From the cell containing the given text, extract its center point as [X, Y] coordinate. 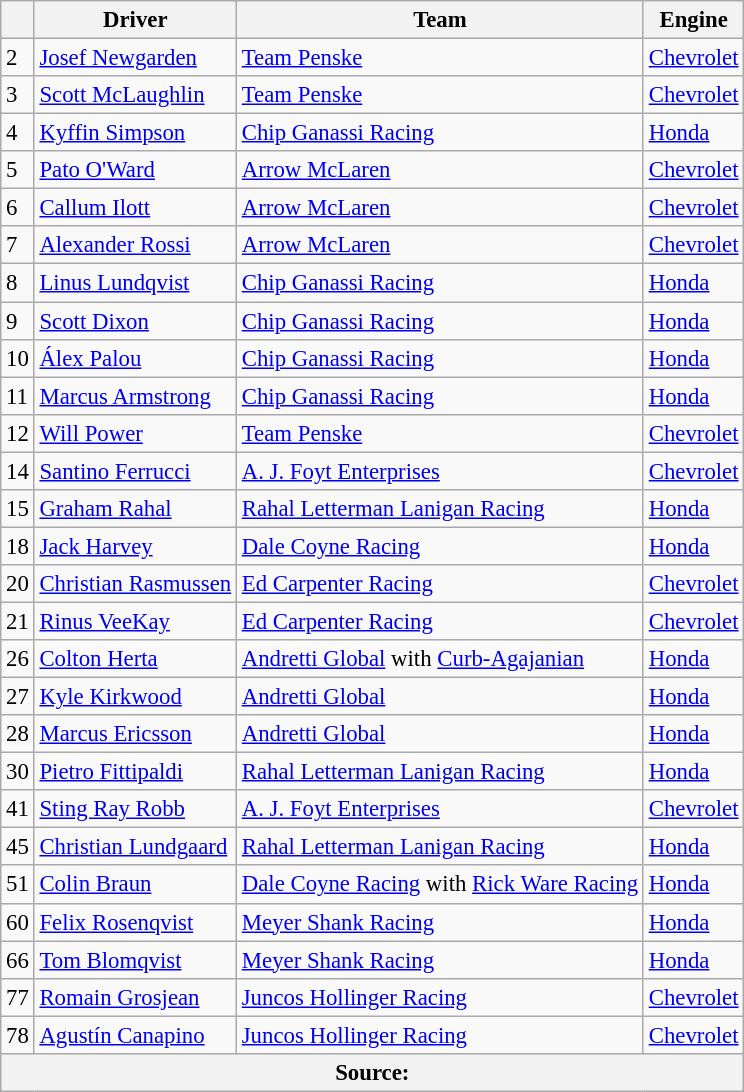
20 [18, 584]
Christian Lundgaard [135, 847]
21 [18, 621]
Marcus Ericsson [135, 734]
10 [18, 358]
Scott Dixon [135, 321]
Pietro Fittipaldi [135, 772]
Romain Grosjean [135, 997]
26 [18, 659]
4 [18, 133]
77 [18, 997]
Callum Ilott [135, 208]
15 [18, 509]
Rinus VeeKay [135, 621]
Engine [693, 20]
Agustín Canapino [135, 1035]
51 [18, 885]
Sting Ray Robb [135, 809]
14 [18, 471]
Colton Herta [135, 659]
Will Power [135, 433]
Tom Blomqvist [135, 960]
Driver [135, 20]
45 [18, 847]
78 [18, 1035]
Graham Rahal [135, 509]
12 [18, 433]
Álex Palou [135, 358]
60 [18, 922]
8 [18, 283]
Felix Rosenqvist [135, 922]
Dale Coyne Racing [440, 546]
18 [18, 546]
5 [18, 170]
41 [18, 809]
3 [18, 95]
Scott McLaughlin [135, 95]
7 [18, 245]
Alexander Rossi [135, 245]
Marcus Armstrong [135, 396]
Dale Coyne Racing with Rick Ware Racing [440, 885]
Team [440, 20]
28 [18, 734]
Santino Ferrucci [135, 471]
Josef Newgarden [135, 58]
Andretti Global with Curb-Agajanian [440, 659]
Christian Rasmussen [135, 584]
11 [18, 396]
Jack Harvey [135, 546]
6 [18, 208]
Kyffin Simpson [135, 133]
Kyle Kirkwood [135, 697]
2 [18, 58]
30 [18, 772]
66 [18, 960]
Linus Lundqvist [135, 283]
Colin Braun [135, 885]
Source: [372, 1073]
9 [18, 321]
27 [18, 697]
Pato O'Ward [135, 170]
